Identify which cell holds the provided text, then report its (X, Y) central coordinate. 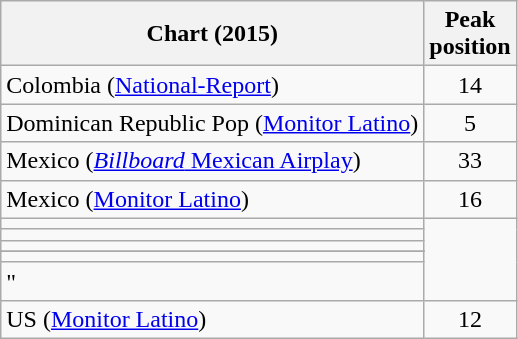
Colombia (National-Report) (212, 85)
US (Monitor Latino) (212, 319)
5 (470, 123)
12 (470, 319)
Mexico (Monitor Latino) (212, 199)
Peakposition (470, 34)
16 (470, 199)
Chart (2015) (212, 34)
" (212, 281)
33 (470, 161)
Mexico (Billboard Mexican Airplay) (212, 161)
Dominican Republic Pop (Monitor Latino) (212, 123)
14 (470, 85)
